Search for the cell housing the specified text and yield its (x, y) center coordinate. 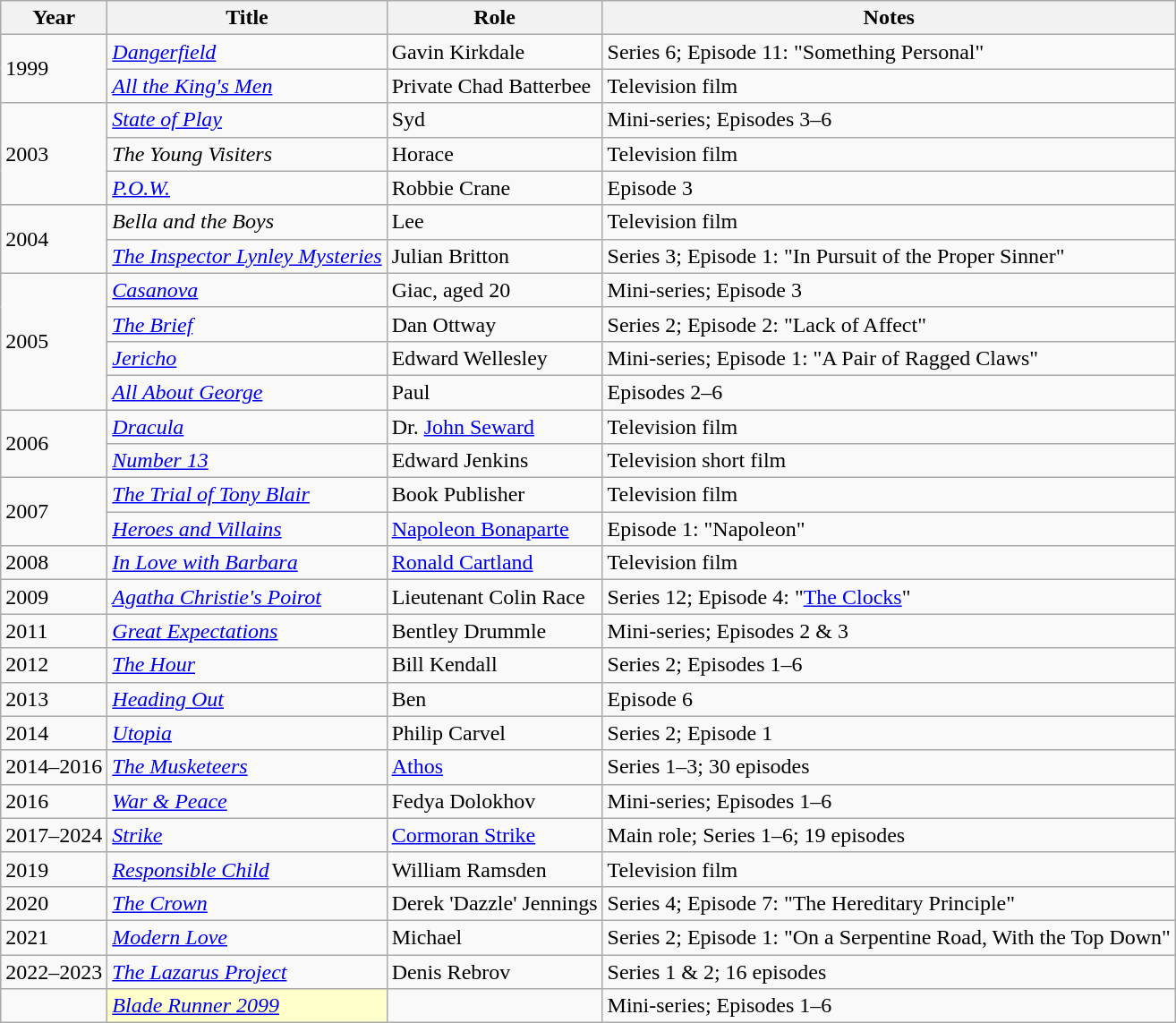
Responsible Child (247, 869)
Episode 3 (889, 188)
Title (247, 18)
Series 2; Episodes 1–6 (889, 665)
Episode 6 (889, 699)
War & Peace (247, 801)
2017–2024 (54, 835)
2005 (54, 341)
All the King's Men (247, 86)
Series 6; Episode 11: "Something Personal" (889, 52)
2014–2016 (54, 767)
The Hour (247, 665)
The Lazarus Project (247, 971)
Notes (889, 18)
2006 (54, 444)
Derek 'Dazzle' Jennings (494, 903)
The Brief (247, 324)
2019 (54, 869)
Strike (247, 835)
Bill Kendall (494, 665)
Mini-series; Episode 1: "A Pair of Ragged Claws" (889, 358)
Paul (494, 392)
Dr. John Seward (494, 427)
2012 (54, 665)
Series 1–3; 30 episodes (889, 767)
1999 (54, 69)
The Young Visiters (247, 154)
Book Publisher (494, 495)
Episode 1: "Napoleon" (889, 529)
Mini-series; Episodes 3–6 (889, 120)
Series 3; Episode 1: "In Pursuit of the Proper Sinner" (889, 256)
2016 (54, 801)
Utopia (247, 733)
Mini-series; Episode 3 (889, 290)
Lee (494, 222)
Role (494, 18)
Series 2; Episode 2: "Lack of Affect" (889, 324)
Edward Jenkins (494, 461)
Horace (494, 154)
Syd (494, 120)
Gavin Kirkdale (494, 52)
Dracula (247, 427)
2011 (54, 631)
Dan Ottway (494, 324)
2014 (54, 733)
Lieutenant Colin Race (494, 597)
Dangerfield (247, 52)
Denis Rebrov (494, 971)
In Love with Barbara (247, 563)
Heading Out (247, 699)
Ben (494, 699)
Year (54, 18)
Athos (494, 767)
P.O.W. (247, 188)
Cormoran Strike (494, 835)
Series 4; Episode 7: "The Hereditary Principle" (889, 903)
State of Play (247, 120)
Robbie Crane (494, 188)
Modern Love (247, 937)
Series 2; Episode 1: "On a Serpentine Road, With the Top Down" (889, 937)
Great Expectations (247, 631)
2013 (54, 699)
The Trial of Tony Blair (247, 495)
Jericho (247, 358)
Bentley Drummle (494, 631)
Series 1 & 2; 16 episodes (889, 971)
The Musketeers (247, 767)
The Inspector Lynley Mysteries (247, 256)
Heroes and Villains (247, 529)
Julian Britton (494, 256)
2004 (54, 239)
Series 12; Episode 4: "The Clocks" (889, 597)
2003 (54, 154)
William Ramsden (494, 869)
Main role; Series 1–6; 19 episodes (889, 835)
Casanova (247, 290)
All About George (247, 392)
2022–2023 (54, 971)
Giac, aged 20 (494, 290)
2009 (54, 597)
Philip Carvel (494, 733)
2021 (54, 937)
Agatha Christie's Poirot (247, 597)
The Crown (247, 903)
2008 (54, 563)
Private Chad Batterbee (494, 86)
Ronald Cartland (494, 563)
Edward Wellesley (494, 358)
Bella and the Boys (247, 222)
Fedya Dolokhov (494, 801)
2020 (54, 903)
Blade Runner 2099 (247, 1006)
Napoleon Bonaparte (494, 529)
Mini-series; Episodes 2 & 3 (889, 631)
Michael (494, 937)
Number 13 (247, 461)
Episodes 2–6 (889, 392)
Television short film (889, 461)
2007 (54, 512)
Series 2; Episode 1 (889, 733)
